Locate the cell with the specified text and output its [x, y] center coordinate. 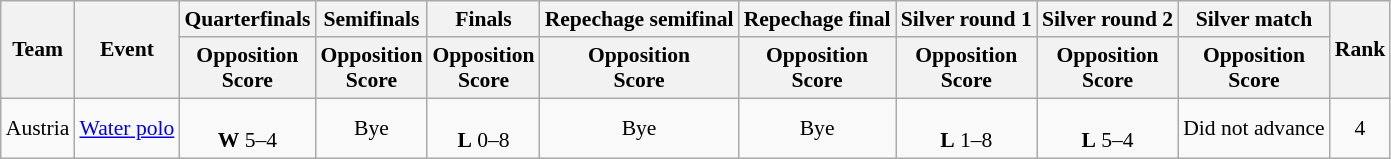
Semifinals [371, 19]
Finals [483, 19]
Team [38, 50]
Quarterfinals [247, 19]
Silver round 1 [966, 19]
Event [126, 50]
4 [1360, 128]
L 0–8 [483, 128]
L 5–4 [1108, 128]
W 5–4 [247, 128]
Repechage semifinal [640, 19]
Repechage final [818, 19]
Rank [1360, 50]
Austria [38, 128]
Water polo [126, 128]
Silver round 2 [1108, 19]
Silver match [1254, 19]
Did not advance [1254, 128]
L 1–8 [966, 128]
